Search for the cell housing the specified text and yield its [X, Y] center coordinate. 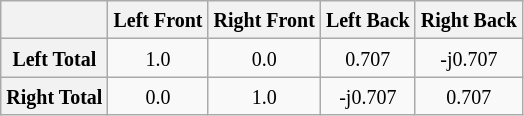
Right Back [468, 20]
Right Front [264, 20]
Right Total [54, 96]
Left Front [158, 20]
Left Total [54, 58]
Left Back [368, 20]
